Identify which cell holds the provided text, then report its [x, y] central coordinate. 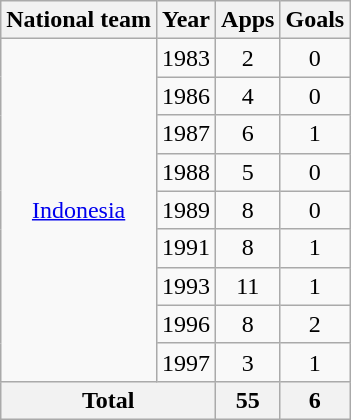
1996 [186, 324]
1997 [186, 362]
Total [108, 400]
Goals [315, 20]
1991 [186, 248]
Year [186, 20]
1988 [186, 172]
4 [248, 96]
1986 [186, 96]
National team [79, 20]
55 [248, 400]
Indonesia [79, 210]
1993 [186, 286]
3 [248, 362]
1983 [186, 58]
5 [248, 172]
Apps [248, 20]
1987 [186, 134]
1989 [186, 210]
11 [248, 286]
